For the text-containing cell, return its midpoint in [X, Y] coordinate format. 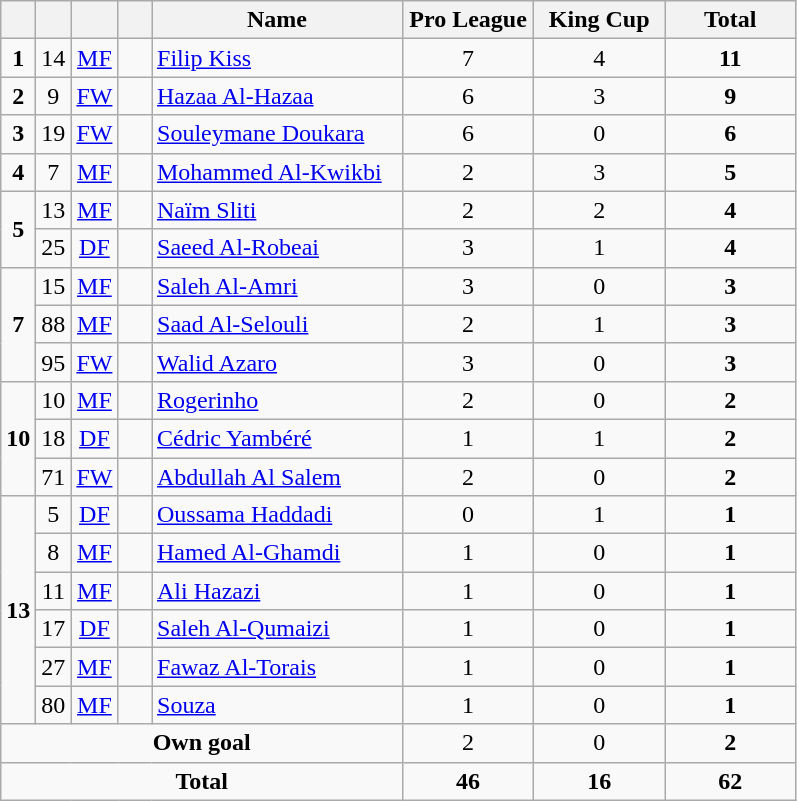
Saleh Al-Qumaizi [278, 629]
Souza [278, 705]
Pro League [468, 20]
16 [600, 781]
Saleh Al-Amri [278, 286]
Walid Azaro [278, 362]
Cédric Yambéré [278, 438]
Abdullah Al Salem [278, 477]
Own goal [202, 743]
18 [54, 438]
46 [468, 781]
19 [54, 134]
Souleymane Doukara [278, 134]
27 [54, 667]
62 [730, 781]
King Cup [600, 20]
Filip Kiss [278, 58]
25 [54, 248]
Ali Hazazi [278, 591]
Hazaa Al-Hazaa [278, 96]
Name [278, 20]
71 [54, 477]
14 [54, 58]
8 [54, 553]
Fawaz Al-Torais [278, 667]
Oussama Haddadi [278, 515]
Hamed Al-Ghamdi [278, 553]
Saad Al-Selouli [278, 324]
80 [54, 705]
Naïm Sliti [278, 210]
88 [54, 324]
95 [54, 362]
Saeed Al-Robeai [278, 248]
Rogerinho [278, 400]
Mohammed Al-Kwikbi [278, 172]
17 [54, 629]
15 [54, 286]
